Determine the [x, y] coordinate at the center of the cell enclosing the given text.  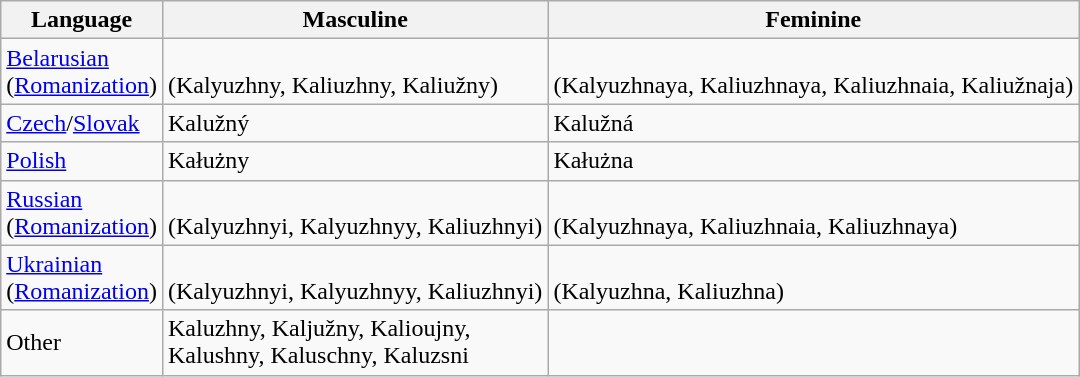
(Kalyuzhna, Kaliuzhna) [814, 278]
Other [82, 342]
Masculine [354, 20]
Kaluzhny, Kaljužny, Kalioujny, Kalushny, Kaluschny, Kaluzsni [354, 342]
Czech/Slovak [82, 123]
Kalužná [814, 123]
Russian (Romanization) [82, 212]
Kałużna [814, 161]
Language [82, 20]
Ukrainian (Romanization) [82, 278]
Feminine [814, 20]
Kałużny [354, 161]
Polish [82, 161]
(Kalyuzhny, Kaliuzhny, Kaliužny) [354, 72]
Belarusian (Romanization) [82, 72]
(Kalyuzhnaya, Kaliuzhnaia, Kaliuzhnaya) [814, 212]
(Kalyuzhnaya, Kaliuzhnaya, Kaliuzhnaia, Kaliužnaja) [814, 72]
Kalužný [354, 123]
